Output the (X, Y) coordinate of the center of the cell containing the given text.  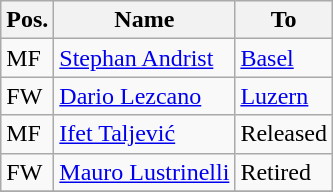
Mauro Lustrinelli (144, 172)
Basel (284, 58)
Ifet Taljević (144, 134)
Luzern (284, 96)
Released (284, 134)
To (284, 20)
Pos. (28, 20)
Stephan Andrist (144, 58)
Dario Lezcano (144, 96)
Retired (284, 172)
Name (144, 20)
